Determine the [X, Y] coordinate at the center of the cell enclosing the given text.  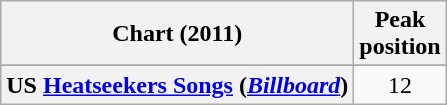
Peakposition [400, 34]
Chart (2011) [178, 34]
US Heatseekers Songs (Billboard) [178, 85]
12 [400, 85]
